Return [x, y] of the center of cell containing provided text 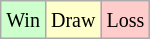
Draw [72, 20]
Loss [126, 20]
Win [24, 20]
